Provide the [X, Y] coordinate of the cell's center where the given text is located.  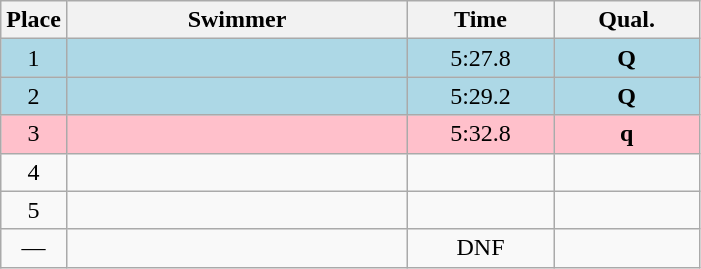
Time [481, 20]
Qual. [627, 20]
5:32.8 [481, 134]
DNF [481, 248]
5:29.2 [481, 96]
3 [34, 134]
q [627, 134]
5 [34, 210]
4 [34, 172]
1 [34, 58]
5:27.8 [481, 58]
Place [34, 20]
— [34, 248]
2 [34, 96]
Swimmer [236, 20]
